Search for the cell housing the specified text and yield its (X, Y) center coordinate. 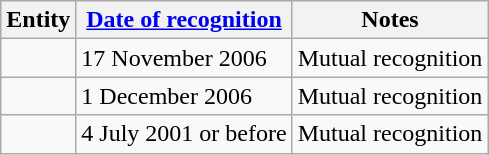
Notes (390, 20)
Date of recognition (184, 20)
17 November 2006 (184, 58)
1 December 2006 (184, 96)
Entity (38, 20)
4 July 2001 or before (184, 134)
